Search for the cell housing the specified text and yield its [x, y] center coordinate. 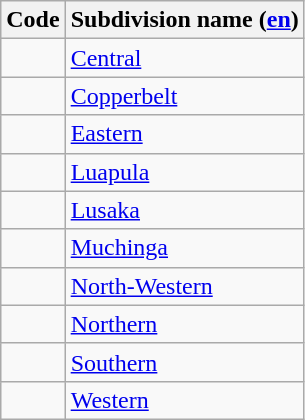
Lusaka [184, 210]
Western [184, 400]
Southern [184, 362]
Code [33, 20]
Muchinga [184, 248]
Eastern [184, 134]
Subdivision name (en) [184, 20]
Copperbelt [184, 96]
Central [184, 58]
North-Western [184, 286]
Luapula [184, 172]
Northern [184, 324]
